Output the (x, y) coordinate of the center of the cell containing the given text.  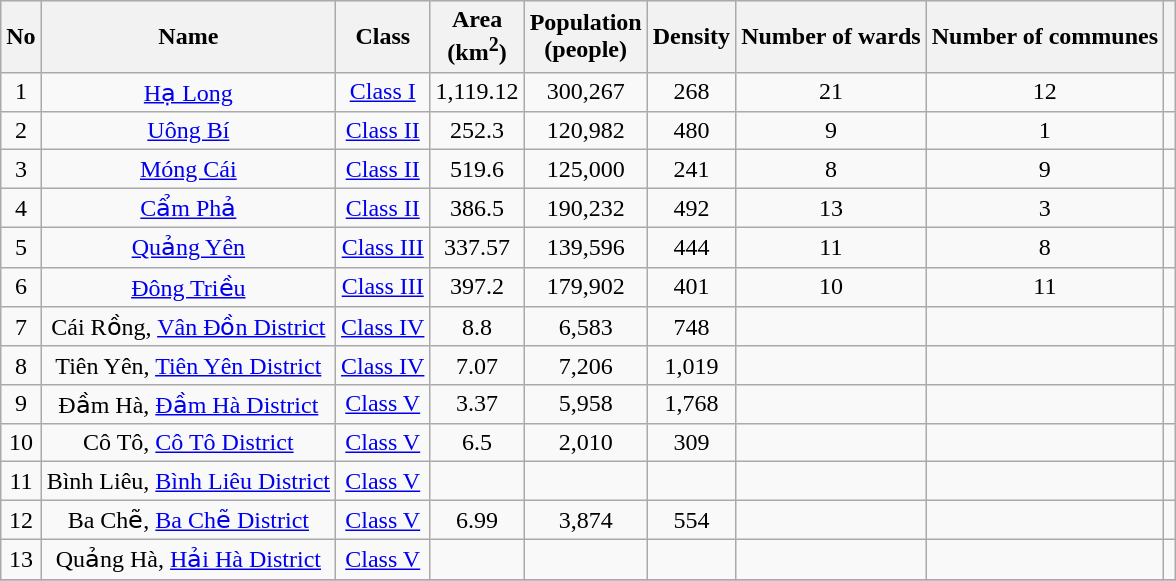
444 (691, 248)
3,874 (586, 520)
Area(km2) (477, 37)
6.5 (477, 443)
397.2 (477, 287)
309 (691, 443)
Tiên Yên, Tiên Yên District (188, 365)
401 (691, 287)
337.57 (477, 248)
6,583 (586, 327)
Đầm Hà, Đầm Hà District (188, 404)
Density (691, 37)
7 (21, 327)
241 (691, 169)
21 (832, 92)
Quảng Yên (188, 248)
Name (188, 37)
492 (691, 208)
268 (691, 92)
8.8 (477, 327)
Đông Triều (188, 287)
1,119.12 (477, 92)
3.37 (477, 404)
554 (691, 520)
Hạ Long (188, 92)
139,596 (586, 248)
Cẩm Phả (188, 208)
480 (691, 131)
252.3 (477, 131)
Number of wards (832, 37)
Bình Liêu, Bình Liêu District (188, 481)
Cô Tô, Cô Tô District (188, 443)
190,232 (586, 208)
Class I (383, 92)
Ba Chẽ, Ba Chẽ District (188, 520)
2,010 (586, 443)
Class (383, 37)
2 (21, 131)
120,982 (586, 131)
1,768 (691, 404)
5 (21, 248)
7.07 (477, 365)
386.5 (477, 208)
Cái Rồng, Vân Đồn District (188, 327)
Population(people) (586, 37)
7,206 (586, 365)
Uông Bí (188, 131)
6 (21, 287)
519.6 (477, 169)
300,267 (586, 92)
Quảng Hà, Hải Hà District (188, 560)
6.99 (477, 520)
1,019 (691, 365)
179,902 (586, 287)
Móng Cái (188, 169)
5,958 (586, 404)
4 (21, 208)
748 (691, 327)
Number of communes (1044, 37)
No (21, 37)
125,000 (586, 169)
